Search for the cell housing the specified text and yield its [x, y] center coordinate. 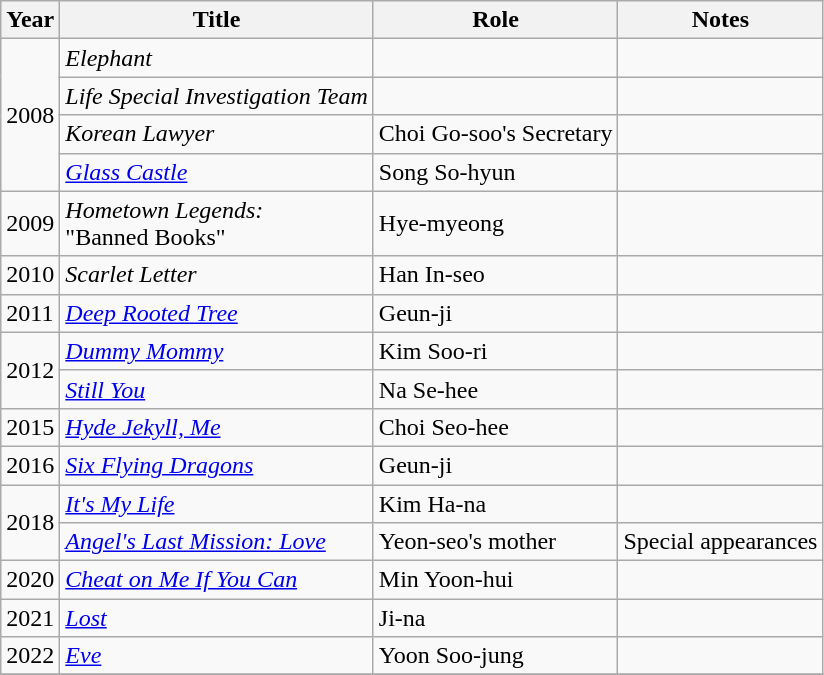
Cheat on Me If You Can [216, 580]
Lost [216, 618]
Yoon Soo-jung [496, 656]
2016 [30, 465]
Elephant [216, 58]
2020 [30, 580]
Deep Rooted Tree [216, 313]
2011 [30, 313]
Han In-seo [496, 275]
2018 [30, 522]
Eve [216, 656]
2021 [30, 618]
Role [496, 20]
Life Special Investigation Team [216, 96]
Kim Soo-ri [496, 351]
Still You [216, 389]
Ji-na [496, 618]
2008 [30, 115]
Angel's Last Mission: Love [216, 542]
Choi Seo-hee [496, 427]
It's My Life [216, 503]
Kim Ha-na [496, 503]
Year [30, 20]
2009 [30, 224]
Yeon-seo's mother [496, 542]
Glass Castle [216, 172]
Na Se-hee [496, 389]
2012 [30, 370]
Hye-myeong [496, 224]
Title [216, 20]
Six Flying Dragons [216, 465]
Dummy Mommy [216, 351]
2015 [30, 427]
2010 [30, 275]
Special appearances [720, 542]
Hometown Legends:"Banned Books" [216, 224]
Notes [720, 20]
Hyde Jekyll, Me [216, 427]
Korean Lawyer [216, 134]
2022 [30, 656]
Choi Go-soo's Secretary [496, 134]
Song So-hyun [496, 172]
Scarlet Letter [216, 275]
Min Yoon-hui [496, 580]
